Extract the (X, Y) coordinate from the center of the cell holding the provided text.  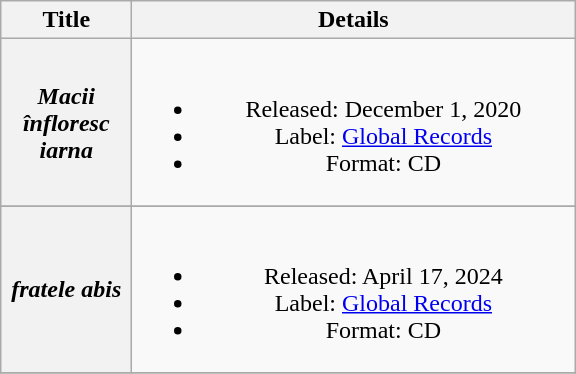
fratele abis (66, 290)
Released: April 17, 2024Label: Global RecordsFormat: CD (354, 290)
Title (66, 20)
Details (354, 20)
Released: December 1, 2020Label: Global RecordsFormat: CD (354, 122)
Macii înfloresc iarna (66, 122)
